From the cell containing the given text, extract its center point as (x, y) coordinate. 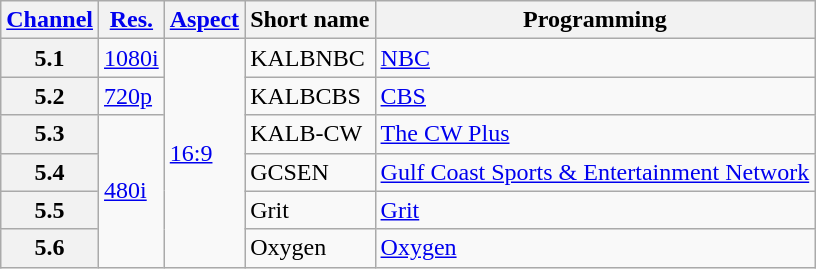
CBS (595, 96)
Short name (310, 20)
480i (132, 191)
KALBNBC (310, 58)
1080i (132, 58)
KALBCBS (310, 96)
5.1 (50, 58)
NBC (595, 58)
5.3 (50, 134)
The CW Plus (595, 134)
GCSEN (310, 172)
5.6 (50, 248)
Aspect (204, 20)
Channel (50, 20)
5.4 (50, 172)
16:9 (204, 153)
Programming (595, 20)
Res. (132, 20)
5.2 (50, 96)
720p (132, 96)
KALB-CW (310, 134)
5.5 (50, 210)
Gulf Coast Sports & Entertainment Network (595, 172)
